Provide the (X, Y) coordinate of the cell's center where the given text is located.  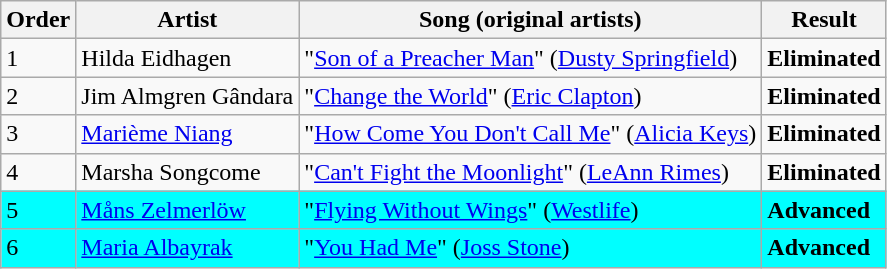
"Flying Without Wings" (Westlife) (530, 210)
"Can't Fight the Moonlight" (LeAnn Rimes) (530, 172)
Song (original artists) (530, 20)
"How Come You Don't Call Me" (Alicia Keys) (530, 134)
4 (38, 172)
Måns Zelmerlöw (188, 210)
Result (824, 20)
Jim Almgren Gândara (188, 96)
Artist (188, 20)
Marsha Songcome (188, 172)
6 (38, 248)
3 (38, 134)
Maria Albayrak (188, 248)
Marième Niang (188, 134)
"Change the World" (Eric Clapton) (530, 96)
"Son of a Preacher Man" (Dusty Springfield) (530, 58)
"You Had Me" (Joss Stone) (530, 248)
2 (38, 96)
5 (38, 210)
Hilda Eidhagen (188, 58)
Order (38, 20)
1 (38, 58)
